For the text-containing cell, return its midpoint in [x, y] coordinate format. 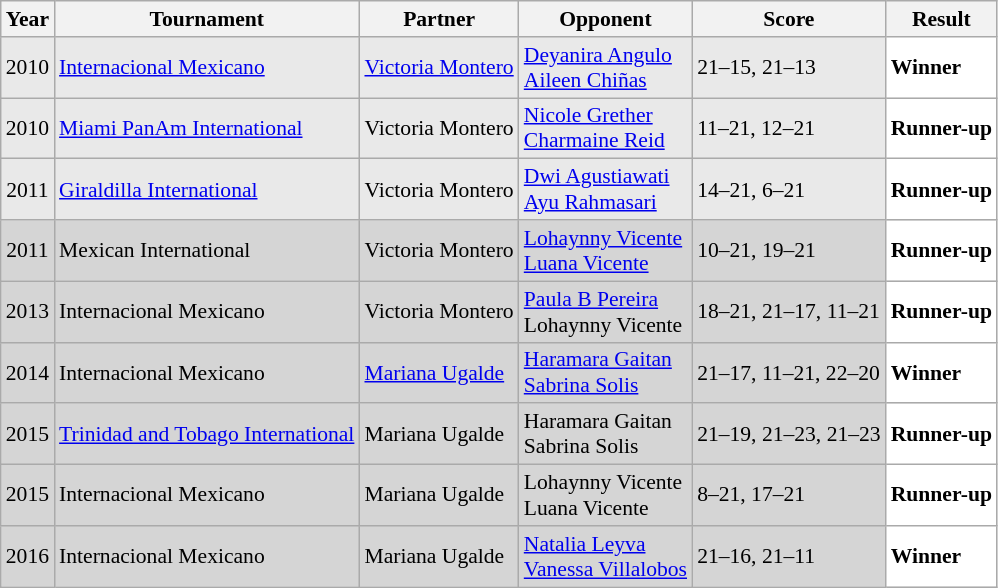
Tournament [206, 19]
10–21, 19–21 [789, 250]
Paula B Pereira Lohaynny Vicente [606, 312]
Deyanira Angulo Aileen Chiñas [606, 68]
2013 [28, 312]
Score [789, 19]
2016 [28, 556]
21–17, 11–21, 22–20 [789, 372]
21–15, 21–13 [789, 68]
11–21, 12–21 [789, 128]
Miami PanAm International [206, 128]
14–21, 6–21 [789, 190]
18–21, 21–17, 11–21 [789, 312]
Giraldilla International [206, 190]
21–16, 21–11 [789, 556]
Opponent [606, 19]
Nicole Grether Charmaine Reid [606, 128]
2014 [28, 372]
Natalia Leyva Vanessa Villalobos [606, 556]
8–21, 17–21 [789, 496]
Dwi Agustiawati Ayu Rahmasari [606, 190]
Year [28, 19]
Trinidad and Tobago International [206, 434]
Partner [438, 19]
Mexican International [206, 250]
21–19, 21–23, 21–23 [789, 434]
Result [942, 19]
